Extract the (X, Y) coordinate from the center of the cell holding the provided text.  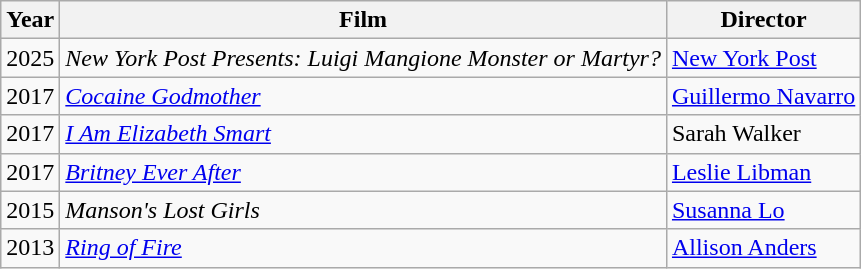
Cocaine Godmother (364, 96)
Director (763, 20)
2015 (30, 210)
Leslie Libman (763, 172)
2025 (30, 58)
I Am Elizabeth Smart (364, 134)
New York Post (763, 58)
Ring of Fire (364, 248)
Britney Ever After (364, 172)
New York Post Presents: Luigi Mangione Monster or Martyr? (364, 58)
Allison Anders (763, 248)
2013 (30, 248)
Sarah Walker (763, 134)
Film (364, 20)
Guillermo Navarro (763, 96)
Manson's Lost Girls (364, 210)
Susanna Lo (763, 210)
Year (30, 20)
